Detect which cell encompasses the target text, then output its (X, Y) center coordinate. 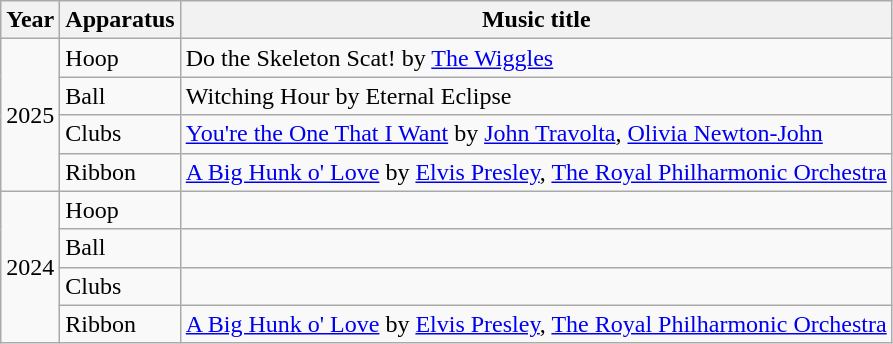
Do the Skeleton Scat! by The Wiggles (536, 58)
Witching Hour by Eternal Eclipse (536, 96)
You're the One That I Want by John Travolta, Olivia Newton-John (536, 134)
Year (30, 20)
Music title (536, 20)
Apparatus (120, 20)
2025 (30, 115)
2024 (30, 267)
